Detect which cell encompasses the target text, then output its [x, y] center coordinate. 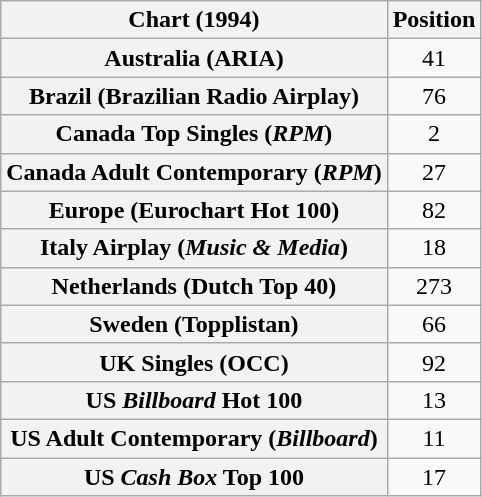
Netherlands (Dutch Top 40) [194, 286]
76 [434, 96]
Canada Adult Contemporary (RPM) [194, 172]
11 [434, 438]
Australia (ARIA) [194, 58]
Position [434, 20]
Europe (Eurochart Hot 100) [194, 210]
Sweden (Topplistan) [194, 324]
13 [434, 400]
Chart (1994) [194, 20]
92 [434, 362]
66 [434, 324]
US Billboard Hot 100 [194, 400]
UK Singles (OCC) [194, 362]
41 [434, 58]
18 [434, 248]
Canada Top Singles (RPM) [194, 134]
US Adult Contemporary (Billboard) [194, 438]
27 [434, 172]
273 [434, 286]
US Cash Box Top 100 [194, 477]
Brazil (Brazilian Radio Airplay) [194, 96]
2 [434, 134]
82 [434, 210]
Italy Airplay (Music & Media) [194, 248]
17 [434, 477]
